Find where the given text appears and provide that cell's center as [x, y] coordinate. 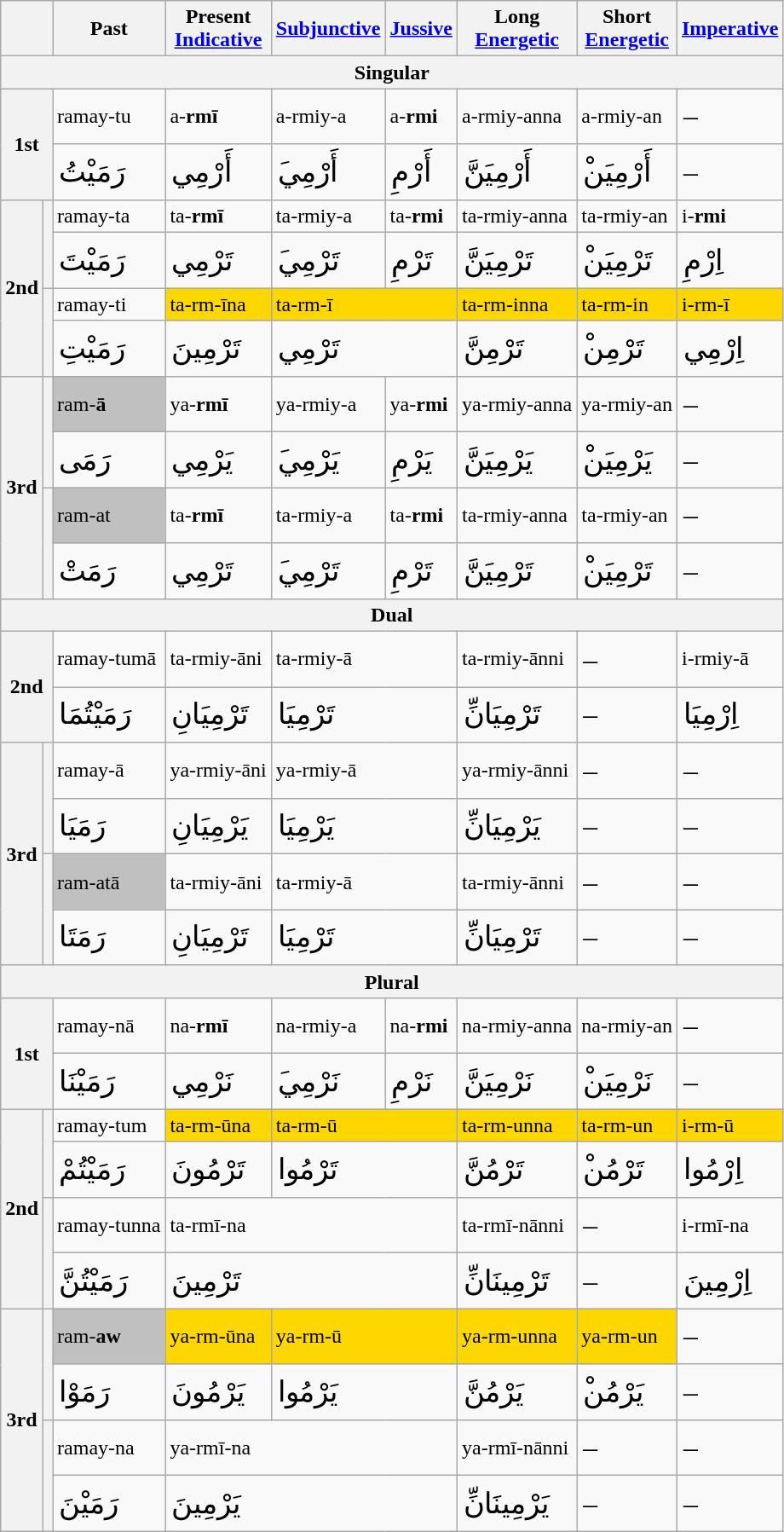
أَرْمِي [218, 172]
اِرْمِيَا [729, 714]
ْيَرْمِيَن [627, 459]
ya-rm-unna [516, 1337]
تَرْمُوا [364, 1170]
رَمَيْتِ [109, 348]
رَمَيْتُنَّ [109, 1281]
َنَرْمِي [328, 1081]
na-rmiy-a [328, 1025]
نَرْمِيَنَّ [516, 1081]
ya-rmiy-āni [218, 771]
نَرْمِي [218, 1081]
na-rmī [218, 1025]
PresentIndicative [218, 29]
ya-rmiy-anna [516, 404]
ya-rmiy-a [328, 404]
Jussive [421, 29]
تَرْمُونَ [218, 1170]
ta-rm-in [627, 304]
ya-rm-un [627, 1337]
i-rmiy-ā [729, 658]
na-rmi [421, 1025]
اِرْمِي [729, 348]
Singular [392, 72]
يَرْمِينَ [312, 1504]
تَرْمُنَّ [516, 1170]
ya-rmi [421, 404]
رَمَيْنَ [109, 1504]
اِرْمِ [729, 261]
LongEnergetic [516, 29]
Subjunctive [328, 29]
ramay-ti [109, 304]
ta-rm-unna [516, 1125]
ya-rmiy-ā [364, 771]
رَمَوْا [109, 1391]
Imperative [729, 29]
ْتَرْمِن [627, 348]
يَرْمِيَانِ [218, 825]
ya-rm-ū [364, 1337]
i-rmi [729, 216]
a-rmi [421, 116]
َأَرْمِي [328, 172]
Past [109, 29]
a-rmiy-an [627, 116]
a-rmiy-anna [516, 116]
ta-rm-ī [364, 304]
رَمَيَا [109, 825]
ْنَرْمِيَن [627, 1081]
تَرْمِنَّ [516, 348]
رَمَتْ [109, 571]
نَرْمِ [421, 1081]
ram-aw [109, 1337]
رَمَيْتُ [109, 172]
رَمَيْتُمْ [109, 1170]
يَرْمِينَانِّ [516, 1504]
ram-ā [109, 404]
ْأَرْمِيَن [627, 172]
ya-rm-ūna [218, 1337]
يَرْمِيَانِّ [516, 825]
أَرْمِ [421, 172]
يَرْمُونَ [218, 1391]
ramay-nā [109, 1025]
na-rmiy-an [627, 1025]
ta-rm-ūna [218, 1125]
أَرْمِيَنَّ [516, 172]
ya-rmī-na [312, 1448]
ْيَرْمُن [627, 1391]
ya-rmiy-ānni [516, 771]
ya-rmī [218, 404]
ramay-ta [109, 216]
تَرْمِينَانِّ [516, 1281]
a-rmī [218, 116]
ramay-na [109, 1448]
يَرْمِ [421, 459]
ta-rm-un [627, 1125]
رَمَيْتُمَا [109, 714]
a-rmiy-a [328, 116]
ْتَرْمُن [627, 1170]
ShortEnergetic [627, 29]
اِرْمُوا [729, 1170]
يَرْمُنَّ [516, 1391]
رَمَی [109, 459]
ram-at [109, 515]
اِرْمِينَ [729, 1281]
يَرْمِي [218, 459]
i-rm-ī [729, 304]
ta-rm-ū [364, 1125]
Dual [392, 615]
i-rm-ū [729, 1125]
َيَرْمِي [328, 459]
رَمَيْنَا [109, 1081]
رَمَيْتَ [109, 261]
ya-rmī-nānni [516, 1448]
يَرْمِيَنَّ [516, 459]
ramay-ā [109, 771]
na-rmiy-anna [516, 1025]
ramay-tum [109, 1125]
ram-atā [109, 882]
رَمَتَا [109, 938]
i-rmī-na [729, 1224]
يَرْمُوا [364, 1391]
ta-rmī-na [312, 1224]
ramay-tunna [109, 1224]
ramay-tu [109, 116]
ta-rm-īna [218, 304]
ta-rmī-nānni [516, 1224]
Plural [392, 981]
ramay-tumā [109, 658]
ta-rm-inna [516, 304]
ya-rmiy-an [627, 404]
يَرْمِيَا [364, 825]
